Return the [x, y] coordinate for the center point of the cell that contains the specified text.  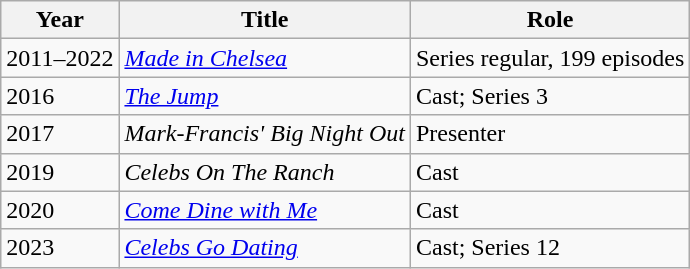
Series regular, 199 episodes [550, 58]
Celebs On The Ranch [265, 172]
Role [550, 20]
Come Dine with Me [265, 210]
The Jump [265, 96]
Cast; Series 12 [550, 248]
Year [60, 20]
Made in Chelsea [265, 58]
2016 [60, 96]
2017 [60, 134]
Celebs Go Dating [265, 248]
Presenter [550, 134]
2019 [60, 172]
Cast; Series 3 [550, 96]
Mark-Francis' Big Night Out [265, 134]
Title [265, 20]
2020 [60, 210]
2023 [60, 248]
2011–2022 [60, 58]
